Return the [x, y] coordinate for the center point of the cell that contains the specified text.  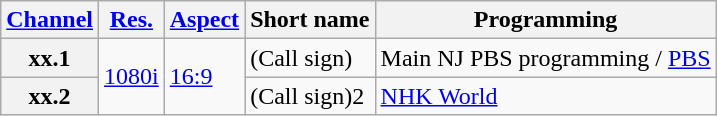
Main NJ PBS programming / PBS [546, 58]
(Call sign) [310, 58]
1080i [132, 77]
Channel [50, 20]
(Call sign)2 [310, 96]
NHK World [546, 96]
Res. [132, 20]
xx.2 [50, 96]
Short name [310, 20]
xx.1 [50, 58]
Programming [546, 20]
16:9 [204, 77]
Aspect [204, 20]
